Return (x, y) of the center of cell containing provided text 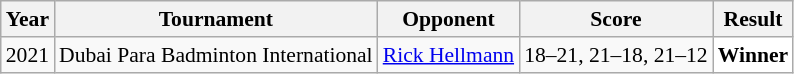
18–21, 21–18, 21–12 (616, 55)
Result (754, 19)
Dubai Para Badminton International (216, 55)
Year (28, 19)
Rick Hellmann (448, 55)
Opponent (448, 19)
Winner (754, 55)
Score (616, 19)
Tournament (216, 19)
2021 (28, 55)
